Scan for the cell matching the given text and deliver its [X, Y] coordinate at center. 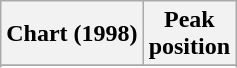
Chart (1998) [72, 34]
Peakposition [189, 34]
